Scan for the cell matching the given text and deliver its [x, y] coordinate at center. 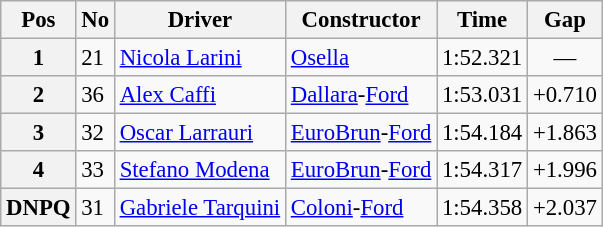
33 [95, 170]
Osella [360, 58]
Oscar Larrauri [200, 133]
1:53.031 [482, 95]
31 [95, 208]
3 [38, 133]
21 [95, 58]
Pos [38, 20]
1:52.321 [482, 58]
Alex Caffi [200, 95]
Constructor [360, 20]
1 [38, 58]
Stefano Modena [200, 170]
Coloni-Ford [360, 208]
— [566, 58]
1:54.317 [482, 170]
+2.037 [566, 208]
DNPQ [38, 208]
Time [482, 20]
Gabriele Tarquini [200, 208]
+1.863 [566, 133]
36 [95, 95]
Dallara-Ford [360, 95]
1:54.358 [482, 208]
Gap [566, 20]
2 [38, 95]
1:54.184 [482, 133]
+0.710 [566, 95]
+1.996 [566, 170]
4 [38, 170]
No [95, 20]
Nicola Larini [200, 58]
32 [95, 133]
Driver [200, 20]
